Identify which cell holds the provided text, then report its (X, Y) central coordinate. 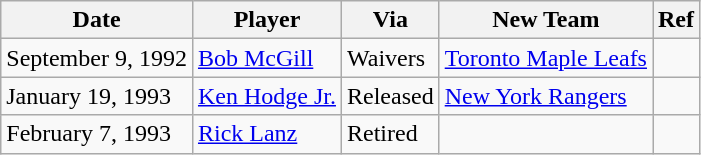
February 7, 1993 (97, 134)
Via (390, 20)
Ken Hodge Jr. (266, 96)
Waivers (390, 58)
Rick Lanz (266, 134)
Bob McGill (266, 58)
September 9, 1992 (97, 58)
New Team (546, 20)
Released (390, 96)
January 19, 1993 (97, 96)
Toronto Maple Leafs (546, 58)
Date (97, 20)
Ref (676, 20)
Retired (390, 134)
New York Rangers (546, 96)
Player (266, 20)
